Return the (x, y) coordinate for the center point of the cell that contains the specified text.  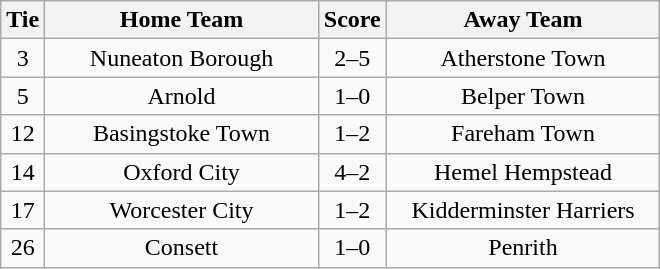
Kidderminster Harriers (523, 210)
Hemel Hempstead (523, 172)
14 (23, 172)
Nuneaton Borough (182, 58)
Arnold (182, 96)
Away Team (523, 20)
Home Team (182, 20)
Penrith (523, 248)
Score (352, 20)
26 (23, 248)
2–5 (352, 58)
Consett (182, 248)
Worcester City (182, 210)
Tie (23, 20)
Oxford City (182, 172)
Belper Town (523, 96)
3 (23, 58)
4–2 (352, 172)
17 (23, 210)
Atherstone Town (523, 58)
Fareham Town (523, 134)
Basingstoke Town (182, 134)
12 (23, 134)
5 (23, 96)
